Scan for the cell matching the given text and deliver its (x, y) coordinate at center. 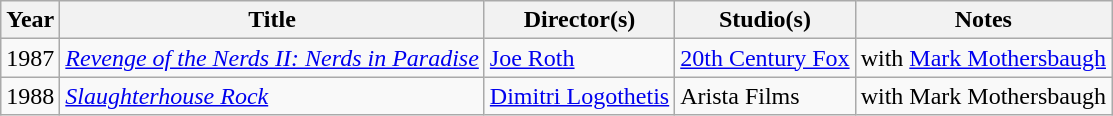
Slaughterhouse Rock (272, 96)
Revenge of the Nerds II: Nerds in Paradise (272, 58)
Director(s) (579, 20)
Studio(s) (765, 20)
Title (272, 20)
Joe Roth (579, 58)
Arista Films (765, 96)
1987 (30, 58)
1988 (30, 96)
20th Century Fox (765, 58)
Notes (983, 20)
Dimitri Logothetis (579, 96)
Year (30, 20)
